Scan for the cell matching the given text and deliver its (X, Y) coordinate at center. 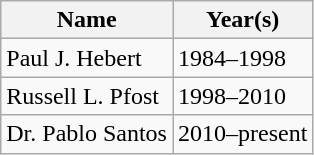
Russell L. Pfost (87, 96)
Dr. Pablo Santos (87, 134)
2010–present (242, 134)
1984–1998 (242, 58)
Year(s) (242, 20)
Name (87, 20)
1998–2010 (242, 96)
Paul J. Hebert (87, 58)
